Provide the (x, y) coordinate of the cell's center where the given text is located.  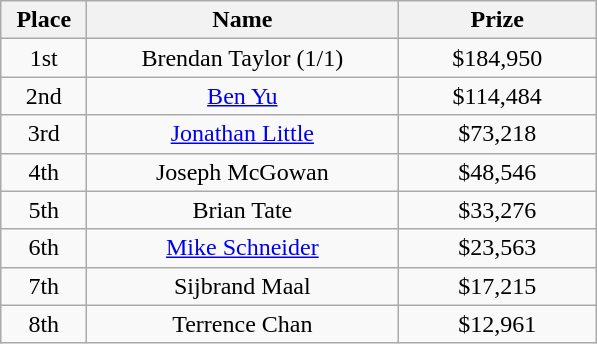
$17,215 (498, 286)
$23,563 (498, 248)
Joseph McGowan (242, 172)
$184,950 (498, 58)
$12,961 (498, 324)
8th (44, 324)
Name (242, 20)
Sijbrand Maal (242, 286)
$48,546 (498, 172)
$33,276 (498, 210)
2nd (44, 96)
Mike Schneider (242, 248)
Terrence Chan (242, 324)
Jonathan Little (242, 134)
$73,218 (498, 134)
5th (44, 210)
$114,484 (498, 96)
7th (44, 286)
Ben Yu (242, 96)
1st (44, 58)
Brian Tate (242, 210)
3rd (44, 134)
6th (44, 248)
4th (44, 172)
Prize (498, 20)
Place (44, 20)
Brendan Taylor (1/1) (242, 58)
